Detect which cell encompasses the target text, then output its (x, y) center coordinate. 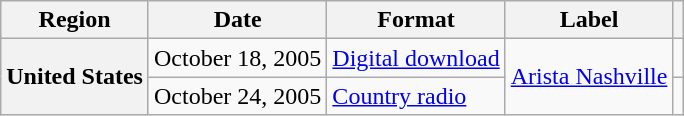
United States (75, 77)
Digital download (416, 58)
Country radio (416, 96)
Arista Nashville (589, 77)
Format (416, 20)
Label (589, 20)
Region (75, 20)
Date (237, 20)
October 24, 2005 (237, 96)
October 18, 2005 (237, 58)
